Locate the cell with the specified text and output its (X, Y) center coordinate. 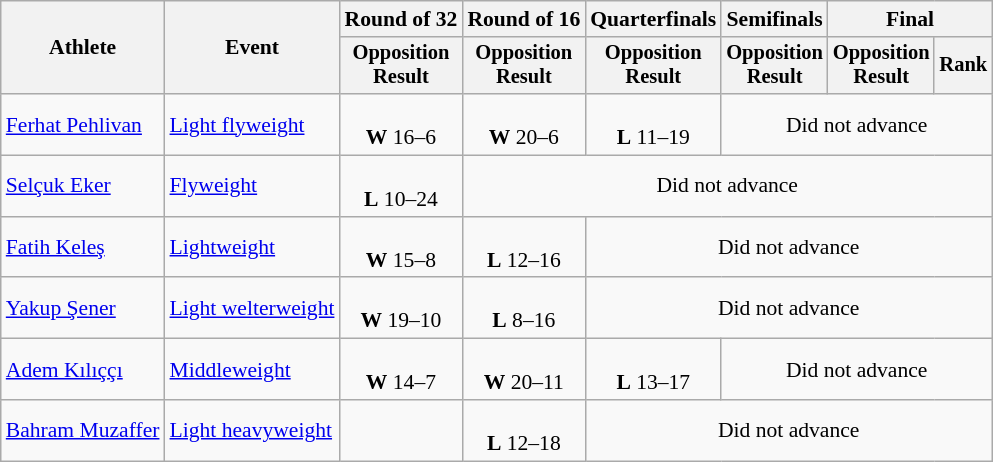
Selçuk Eker (83, 186)
W 20–11 (524, 370)
Rank (963, 66)
Event (252, 48)
Round of 16 (524, 19)
Round of 32 (400, 19)
W 15–8 (400, 248)
L 13–17 (653, 370)
W 14–7 (400, 370)
L 8–16 (524, 308)
Adem Kılıççı (83, 370)
W 20–6 (524, 124)
Bahram Muzaffer (83, 430)
Middleweight (252, 370)
L 11–19 (653, 124)
Yakup Şener (83, 308)
Light flyweight (252, 124)
L 12–16 (524, 248)
Quarterfinals (653, 19)
L 10–24 (400, 186)
Lightweight (252, 248)
Light heavyweight (252, 430)
W 19–10 (400, 308)
Athlete (83, 48)
Fatih Keleş (83, 248)
Light welterweight (252, 308)
Semifinals (774, 19)
Final (910, 19)
Flyweight (252, 186)
W 16–6 (400, 124)
L 12–18 (524, 430)
Ferhat Pehlivan (83, 124)
